Identify which cell holds the provided text, then report its [x, y] central coordinate. 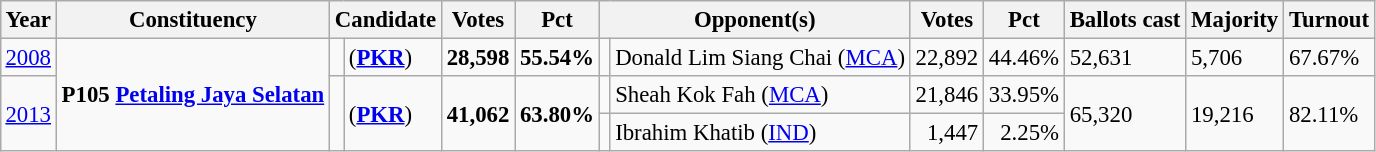
Constituency [192, 20]
Candidate [386, 20]
63.80% [558, 114]
Ibrahim Khatib (IND) [760, 133]
Majority [1235, 20]
28,598 [478, 57]
21,846 [946, 95]
41,062 [478, 114]
Year [28, 20]
2013 [28, 114]
5,706 [1235, 57]
Sheah Kok Fah (MCA) [760, 95]
Donald Lim Siang Chai (MCA) [760, 57]
1,447 [946, 133]
2.25% [1024, 133]
19,216 [1235, 114]
44.46% [1024, 57]
Opponent(s) [754, 20]
67.67% [1330, 57]
Turnout [1330, 20]
82.11% [1330, 114]
P105 Petaling Jaya Selatan [192, 94]
65,320 [1124, 114]
55.54% [558, 57]
33.95% [1024, 95]
52,631 [1124, 57]
2008 [28, 57]
22,892 [946, 57]
Ballots cast [1124, 20]
